From the cell containing the given text, extract its center point as (X, Y) coordinate. 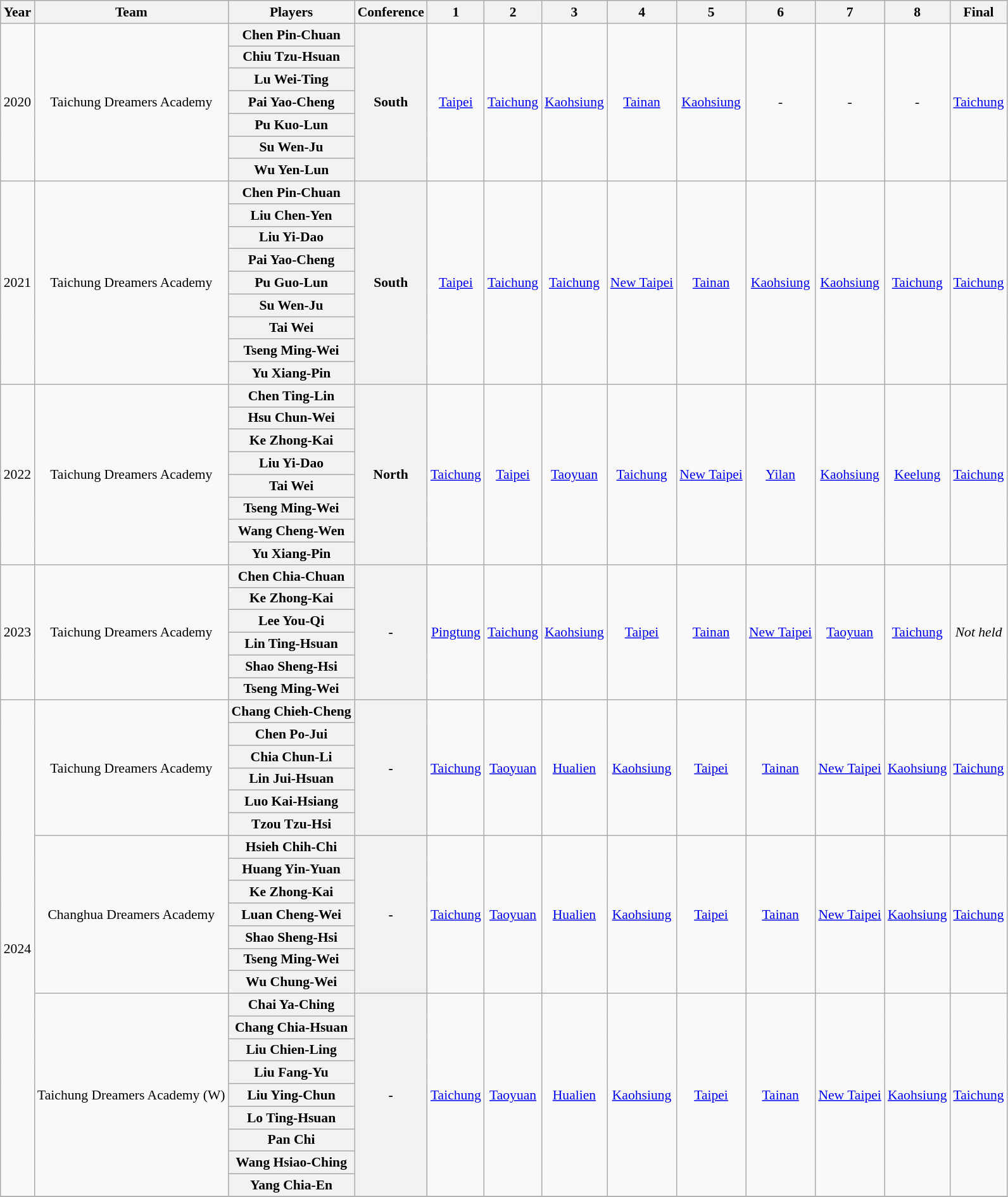
Pu Guo-Lun (291, 282)
Chang Chia-Hsuan (291, 1027)
Team (131, 12)
2020 (18, 101)
Lin Ting-Hsuan (291, 643)
2024 (18, 948)
Liu Chen-Yen (291, 215)
Taichung Dreamers Academy (W) (131, 1094)
Pingtung (456, 632)
North (391, 474)
Chen Po-Jui (291, 734)
Lu Wei-Ting (291, 80)
Hsu Chun-Wei (291, 418)
Final (979, 12)
Yilan (781, 474)
5 (711, 12)
Wang Cheng-Wen (291, 531)
Wu Chung-Wei (291, 982)
Liu Ying-Chun (291, 1095)
1 (456, 12)
Hsieh Chih-Chi (291, 847)
Chen Chia-Chuan (291, 576)
Conference (391, 12)
2023 (18, 632)
4 (642, 12)
Yang Chia-En (291, 1185)
Wang Hsiao-Ching (291, 1163)
Chen Ting-Lin (291, 395)
2021 (18, 282)
Players (291, 12)
Keelung (917, 474)
2 (513, 12)
3 (574, 12)
Luan Cheng-Wei (291, 915)
Chia Chun-Li (291, 756)
8 (917, 12)
Chiu Tzu-Hsuan (291, 57)
Liu Fang-Yu (291, 1072)
Not held (979, 632)
Huang Yin-Yuan (291, 869)
Lee You-Qi (291, 621)
Chai Ya-Ching (291, 1004)
Changhua Dreamers Academy (131, 915)
Lin Jui-Hsuan (291, 779)
Pan Chi (291, 1140)
Pu Kuo-Lun (291, 125)
Year (18, 12)
Luo Kai-Hsiang (291, 802)
6 (781, 12)
Tzou Tzu-Hsi (291, 824)
2022 (18, 474)
7 (850, 12)
Lo Ting-Hsuan (291, 1117)
Liu Chien-Ling (291, 1050)
Wu Yen-Lun (291, 170)
Chang Chieh-Cheng (291, 711)
